Return the [x, y] coordinate for the center point of the cell that contains the specified text.  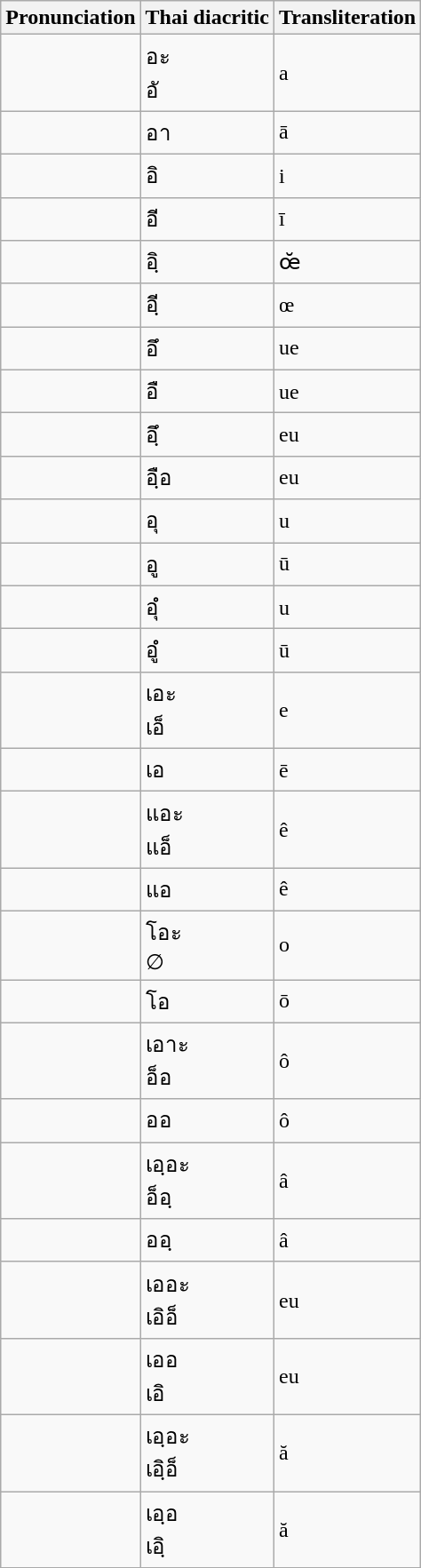
a [346, 73]
อูํ [207, 650]
เอ [207, 769]
เอฺอเอฺิ [207, 1529]
ē [346, 769]
ō [346, 1000]
อฺือ [207, 478]
œ̆ [346, 263]
โอ [207, 1000]
œ [346, 306]
ออ [207, 1121]
เอฺอะเอฺิอ็ [207, 1453]
i [346, 176]
อื [207, 391]
o [346, 945]
Transliteration [346, 18]
e [346, 710]
อฺี [207, 306]
อุ [207, 521]
เออเอิ [207, 1376]
โอะ∅ [207, 945]
อุํ [207, 608]
แอ [207, 890]
Pronunciation [71, 18]
เอฺอะอ็อฺ [207, 1181]
อิ [207, 176]
อึ [207, 348]
ī [346, 219]
ออฺ [207, 1240]
เออะเอิอ็ [207, 1300]
Thai diacritic [207, 18]
ā [346, 133]
อา [207, 133]
เอะเอ็ [207, 710]
อฺิ [207, 263]
อะอั [207, 73]
อี [207, 219]
อฺึ [207, 435]
อู [207, 563]
แอะแอ็ [207, 830]
เอาะอ็อ [207, 1061]
